Search for the cell housing the specified text and yield its [x, y] center coordinate. 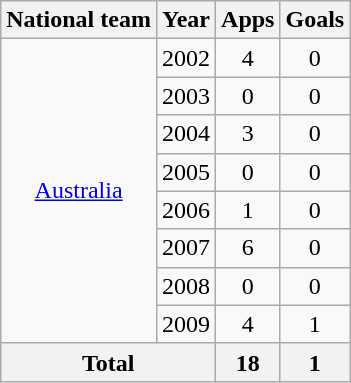
2003 [186, 96]
18 [248, 362]
2008 [186, 286]
Goals [315, 20]
2007 [186, 248]
Total [108, 362]
National team [79, 20]
3 [248, 134]
2004 [186, 134]
2009 [186, 324]
Apps [248, 20]
Year [186, 20]
2002 [186, 58]
Australia [79, 191]
2005 [186, 172]
2006 [186, 210]
6 [248, 248]
